Capture the cell that displays the provided text and extract its [X, Y] central coordinate. 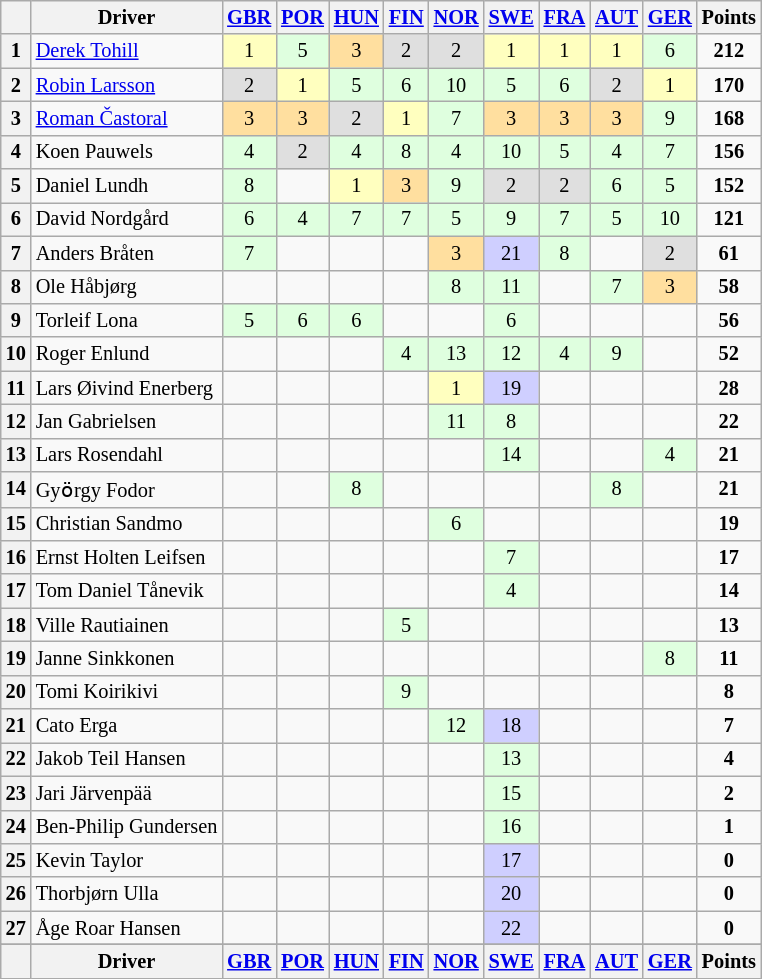
Ville Rautiainen [126, 625]
Anders Bråten [126, 253]
58 [729, 287]
Ben-Philip Gundersen [126, 827]
56 [729, 320]
Koen Pauwels [126, 152]
52 [729, 354]
Thorbjørn Ulla [126, 894]
Lars Rosendahl [126, 455]
25 [16, 860]
Daniel Lundh [126, 186]
Torleif Lona [126, 320]
212 [729, 51]
David Nordgård [126, 219]
Roger Enlund [126, 354]
Cato Erga [126, 726]
Jan Gabrielsen [126, 421]
Åge Roar Hansen [126, 928]
Jakob Teil Hansen [126, 759]
Christian Sandmo [126, 524]
Kevin Taylor [126, 860]
28 [729, 388]
170 [729, 85]
Ole Håbjørg [126, 287]
27 [16, 928]
Lars Øivind Enerberg [126, 388]
121 [729, 219]
Gyӧrgy Fodor [126, 490]
156 [729, 152]
Roman Častoral [126, 118]
26 [16, 894]
23 [16, 793]
Janne Sinkkonen [126, 658]
Derek Tohill [126, 51]
24 [16, 827]
168 [729, 118]
61 [729, 253]
Ernst Holten Leifsen [126, 557]
Tom Daniel Tånevik [126, 591]
Jari Järvenpää [126, 793]
Robin Larsson [126, 85]
Tomi Koirikivi [126, 692]
152 [729, 186]
